Capture the cell that displays the provided text and extract its [X, Y] central coordinate. 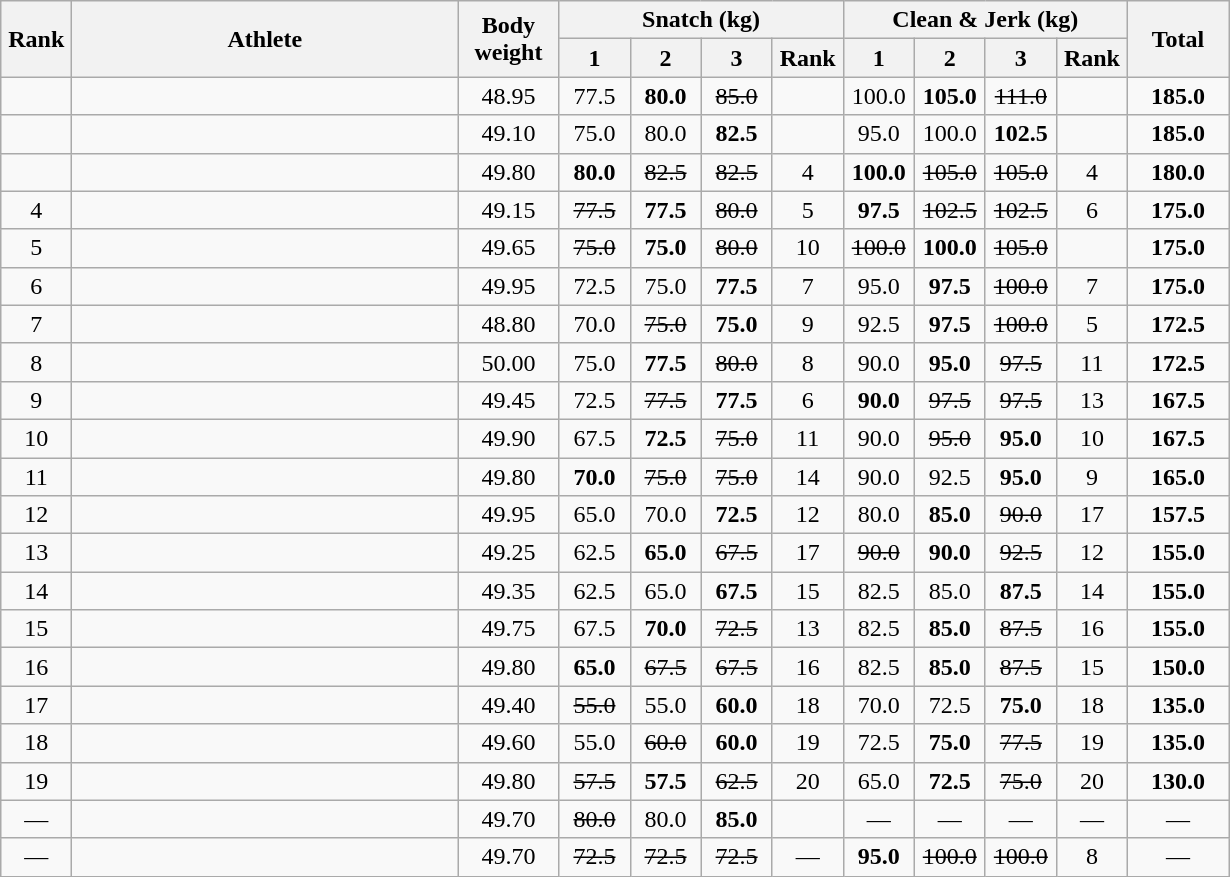
49.75 [508, 629]
Clean & Jerk (kg) [985, 20]
49.40 [508, 705]
49.45 [508, 400]
Total [1178, 39]
48.80 [508, 324]
49.90 [508, 438]
180.0 [1178, 172]
49.25 [508, 553]
50.00 [508, 362]
49.10 [508, 134]
49.65 [508, 248]
49.60 [508, 743]
130.0 [1178, 781]
165.0 [1178, 477]
111.0 [1020, 96]
Body weight [508, 39]
157.5 [1178, 515]
49.35 [508, 591]
49.15 [508, 210]
48.95 [508, 96]
150.0 [1178, 667]
Athlete [265, 39]
Snatch (kg) [701, 20]
